Return (x, y) of the center of cell containing provided text 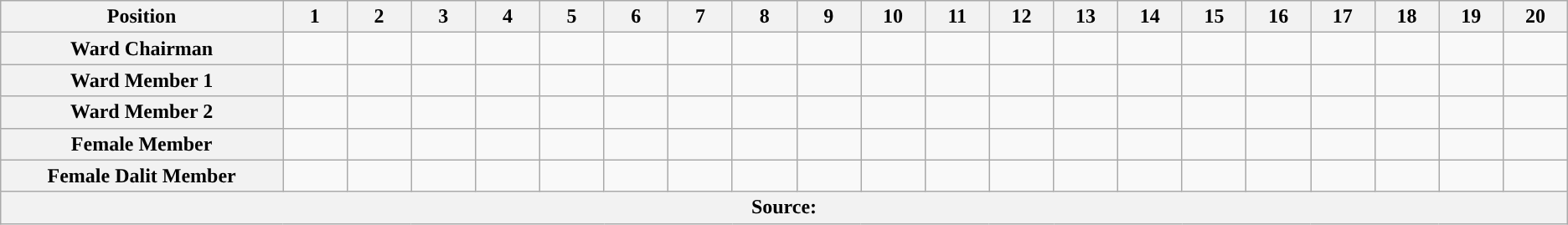
Ward Member 2 (142, 112)
10 (893, 17)
1 (315, 17)
20 (1536, 17)
9 (829, 17)
19 (1471, 17)
14 (1149, 17)
12 (1022, 17)
Ward Member 1 (142, 80)
2 (379, 17)
16 (1278, 17)
11 (957, 17)
5 (571, 17)
Position (142, 17)
8 (764, 17)
4 (508, 17)
18 (1407, 17)
Ward Chairman (142, 49)
15 (1215, 17)
3 (444, 17)
17 (1342, 17)
13 (1086, 17)
Female Dalit Member (142, 176)
Female Member (142, 144)
Source: (784, 207)
6 (637, 17)
7 (700, 17)
